Determine the [x, y] coordinate at the center of the cell enclosing the given text.  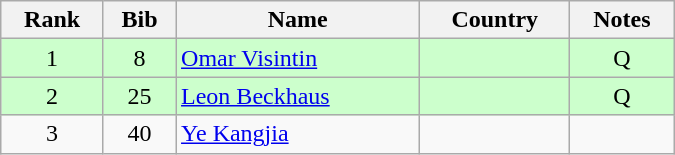
Rank [52, 20]
Ye Kangjia [298, 134]
Name [298, 20]
Notes [622, 20]
Bib [139, 20]
Omar Visintin [298, 58]
2 [52, 96]
Country [495, 20]
3 [52, 134]
25 [139, 96]
40 [139, 134]
Leon Beckhaus [298, 96]
1 [52, 58]
8 [139, 58]
